Locate the cell with the specified text and output its [X, Y] center coordinate. 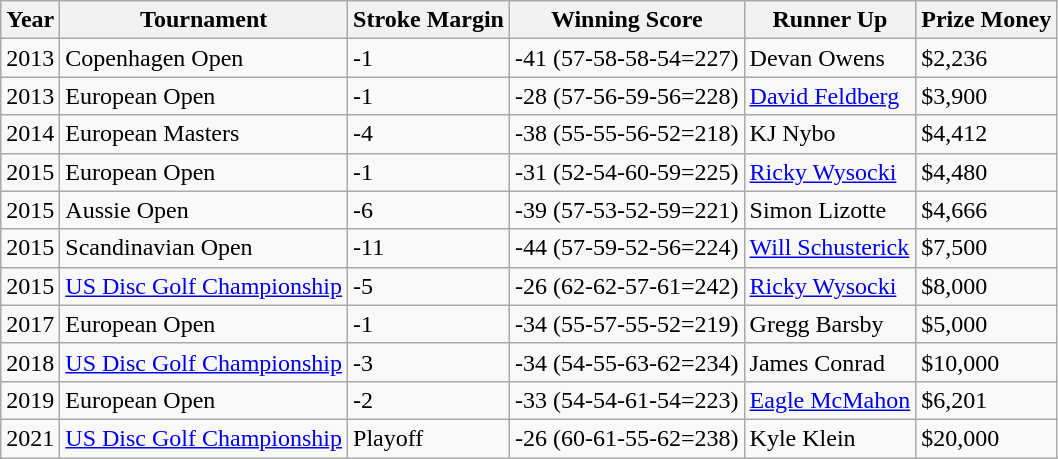
Aussie Open [204, 210]
$7,500 [986, 248]
$3,900 [986, 96]
-4 [429, 134]
Winning Score [628, 20]
Playoff [429, 438]
-34 (55-57-55-52=219) [628, 324]
-26 (62-62-57-61=242) [628, 286]
-28 (57-56-59-56=228) [628, 96]
-39 (57-53-52-59=221) [628, 210]
$20,000 [986, 438]
David Feldberg [830, 96]
-38 (55-55-56-52=218) [628, 134]
Eagle McMahon [830, 400]
-34 (54-55-63-62=234) [628, 362]
2021 [30, 438]
-5 [429, 286]
-11 [429, 248]
2019 [30, 400]
Simon Lizotte [830, 210]
Stroke Margin [429, 20]
$4,480 [986, 172]
James Conrad [830, 362]
$6,201 [986, 400]
European Masters [204, 134]
$2,236 [986, 58]
Kyle Klein [830, 438]
Tournament [204, 20]
-33 (54-54-61-54=223) [628, 400]
Scandinavian Open [204, 248]
$8,000 [986, 286]
Runner Up [830, 20]
Gregg Barsby [830, 324]
Prize Money [986, 20]
-41 (57-58-58-54=227) [628, 58]
2014 [30, 134]
-26 (60-61-55-62=238) [628, 438]
Devan Owens [830, 58]
Copenhagen Open [204, 58]
$10,000 [986, 362]
Will Schusterick [830, 248]
2018 [30, 362]
Year [30, 20]
-3 [429, 362]
-31 (52-54-60-59=225) [628, 172]
-44 (57-59-52-56=224) [628, 248]
-6 [429, 210]
$5,000 [986, 324]
$4,666 [986, 210]
$4,412 [986, 134]
2017 [30, 324]
-2 [429, 400]
KJ Nybo [830, 134]
